Identify which cell holds the provided text, then report its [X, Y] central coordinate. 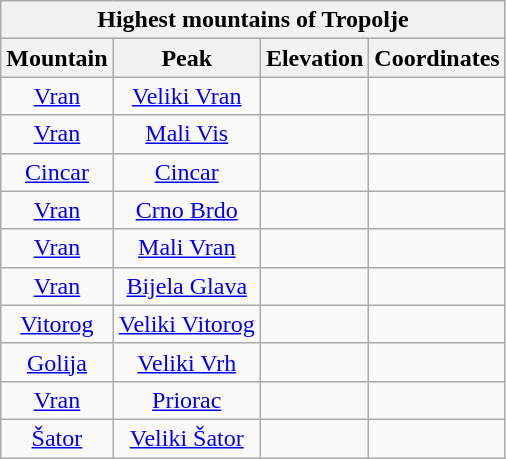
Vitorog [57, 324]
Crno Brdo [186, 210]
Golija [57, 362]
Veliki Vran [186, 96]
Veliki Vrh [186, 362]
Mali Vis [186, 134]
Bijela Glava [186, 286]
Veliki Vitorog [186, 324]
Mali Vran [186, 248]
Šator [57, 438]
Elevation [314, 58]
Peak [186, 58]
Highest mountains of Tropolje [253, 20]
Veliki Šator [186, 438]
Priorac [186, 400]
Mountain [57, 58]
Coordinates [437, 58]
